Provide the (X, Y) coordinate of the cell's center where the given text is located.  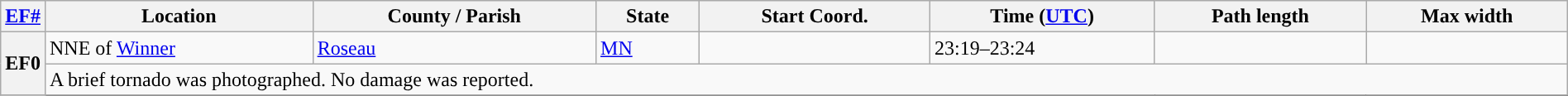
EF0 (23, 64)
Time (UTC) (1042, 17)
MN (648, 48)
Max width (1467, 17)
Path length (1260, 17)
County / Parish (454, 17)
Start Coord. (815, 17)
NNE of Winner (179, 48)
EF# (23, 17)
A brief tornado was photographed. No damage was reported. (806, 79)
23:19–23:24 (1042, 48)
Location (179, 17)
Roseau (454, 48)
State (648, 17)
